Pinpoint the cell where the given text exists, returning its [X, Y] midpoint coordinate. 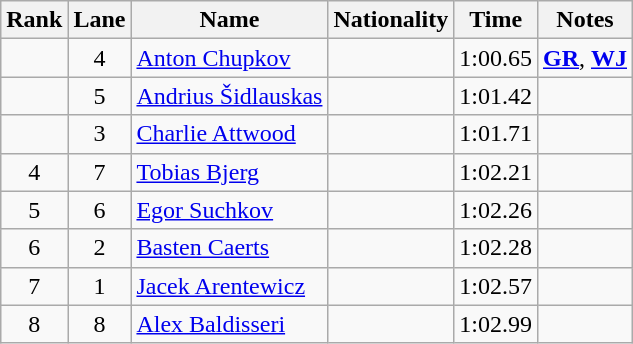
1:02.21 [496, 172]
1:02.26 [496, 210]
1:00.65 [496, 58]
1:02.28 [496, 248]
Rank [34, 20]
Egor Suchkov [230, 210]
Basten Caerts [230, 248]
3 [100, 134]
1:02.99 [496, 324]
Name [230, 20]
Jacek Arentewicz [230, 286]
Time [496, 20]
2 [100, 248]
Anton Chupkov [230, 58]
Andrius Šidlauskas [230, 96]
GR, WJ [584, 58]
1:01.71 [496, 134]
Tobias Bjerg [230, 172]
1:01.42 [496, 96]
1:02.57 [496, 286]
1 [100, 286]
Notes [584, 20]
Alex Baldisseri [230, 324]
Charlie Attwood [230, 134]
Lane [100, 20]
Nationality [391, 20]
